Output the (x, y) coordinate of the center of the cell containing the given text.  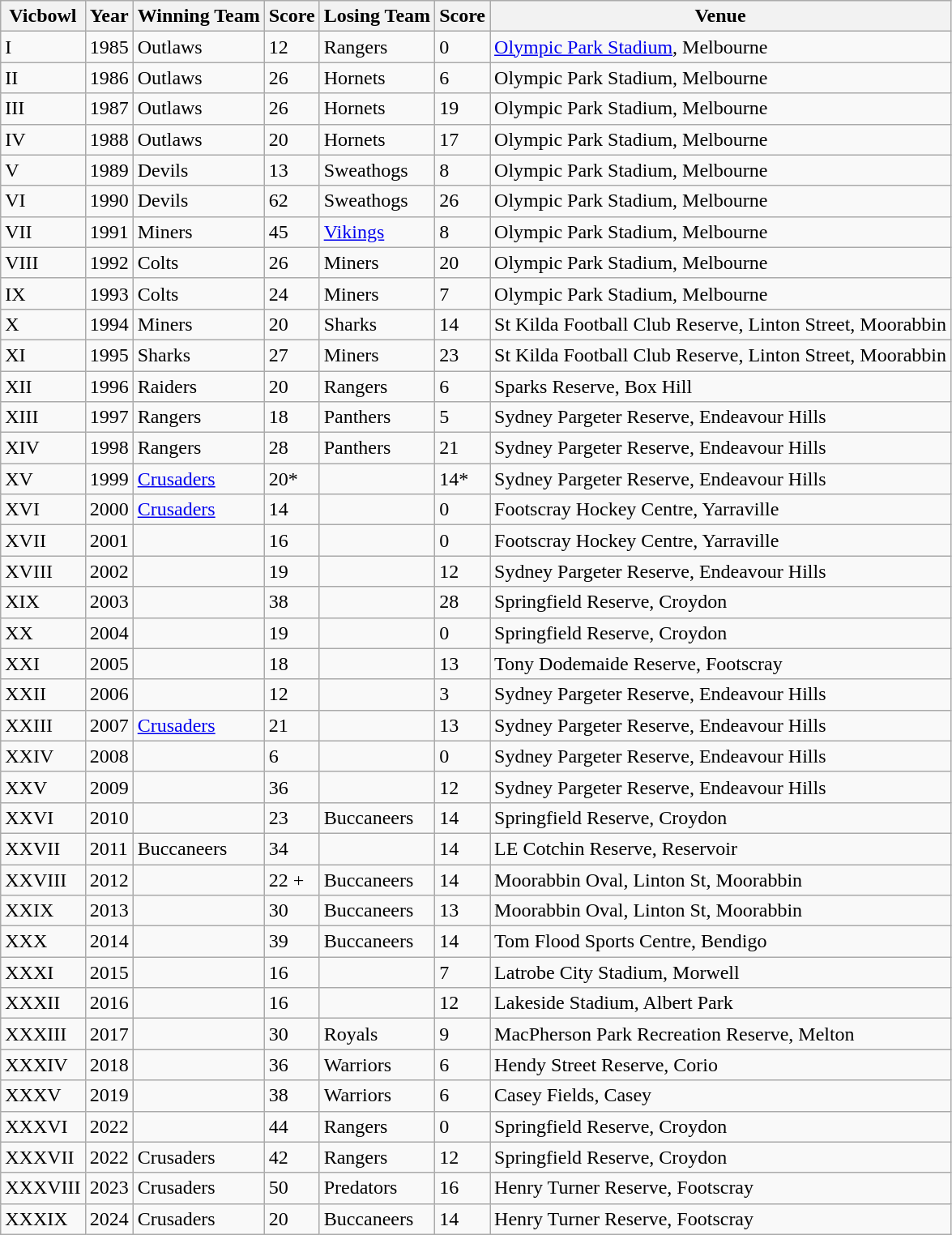
V (43, 170)
Tom Flood Sports Centre, Bendigo (721, 942)
2014 (109, 942)
5 (463, 417)
1986 (109, 78)
X (43, 324)
Venue (721, 16)
2006 (109, 694)
XI (43, 355)
2004 (109, 633)
Lakeside Stadium, Albert Park (721, 1003)
XXX (43, 942)
2024 (109, 1219)
XIX (43, 602)
Losing Team (377, 16)
2018 (109, 1065)
1995 (109, 355)
2019 (109, 1096)
2009 (109, 787)
XX (43, 633)
III (43, 109)
24 (292, 293)
IX (43, 293)
1996 (109, 387)
XXXV (43, 1096)
Raiders (199, 387)
14* (463, 479)
XVIII (43, 571)
Year (109, 16)
3 (463, 694)
XXIII (43, 725)
2005 (109, 664)
XVI (43, 510)
9 (463, 1034)
1997 (109, 417)
XXXVII (43, 1157)
XXXVI (43, 1126)
1987 (109, 109)
II (43, 78)
Winning Team (199, 16)
50 (292, 1188)
MacPherson Park Recreation Reserve, Melton (721, 1034)
1991 (109, 232)
XVII (43, 541)
XXVIII (43, 879)
20* (292, 479)
XXXIV (43, 1065)
Tony Dodemaide Reserve, Footscray (721, 664)
17 (463, 139)
1993 (109, 293)
2008 (109, 756)
XII (43, 387)
XXVI (43, 818)
Predators (377, 1188)
2017 (109, 1034)
1992 (109, 263)
XXV (43, 787)
XXI (43, 664)
1999 (109, 479)
2010 (109, 818)
XIII (43, 417)
XV (43, 479)
2012 (109, 879)
22 + (292, 879)
XXXI (43, 972)
1985 (109, 47)
VI (43, 201)
1989 (109, 170)
39 (292, 942)
VII (43, 232)
2002 (109, 571)
2016 (109, 1003)
2011 (109, 848)
34 (292, 848)
1990 (109, 201)
2003 (109, 602)
XXVII (43, 848)
IV (43, 139)
27 (292, 355)
XXXVIII (43, 1188)
Hendy Street Reserve, Corio (721, 1065)
1994 (109, 324)
2001 (109, 541)
XXXII (43, 1003)
LE Cotchin Reserve, Reservoir (721, 848)
Latrobe City Stadium, Morwell (721, 972)
1998 (109, 448)
XXXIII (43, 1034)
Vikings (377, 232)
2023 (109, 1188)
VIII (43, 263)
Sparks Reserve, Box Hill (721, 387)
XXIX (43, 911)
2015 (109, 972)
2007 (109, 725)
1988 (109, 139)
62 (292, 201)
Royals (377, 1034)
45 (292, 232)
XXII (43, 694)
2000 (109, 510)
XXIV (43, 756)
42 (292, 1157)
44 (292, 1126)
I (43, 47)
2013 (109, 911)
Vicbowl (43, 16)
XIV (43, 448)
XXXIX (43, 1219)
Casey Fields, Casey (721, 1096)
